Locate the cell with the specified text and output its (x, y) center coordinate. 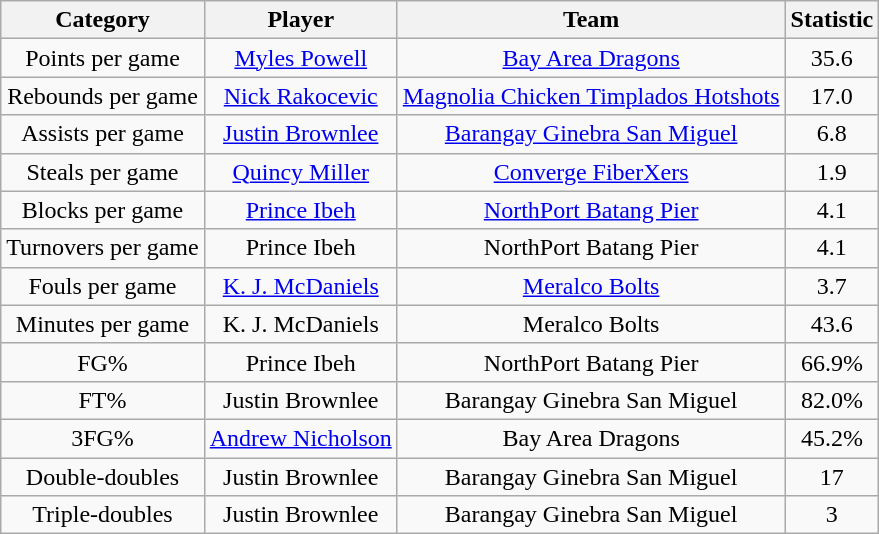
Double-doubles (102, 477)
Category (102, 20)
Andrew Nicholson (300, 438)
Minutes per game (102, 324)
Steals per game (102, 172)
82.0% (832, 400)
Fouls per game (102, 286)
Blocks per game (102, 210)
Points per game (102, 58)
45.2% (832, 438)
Converge FiberXers (591, 172)
FG% (102, 362)
35.6 (832, 58)
1.9 (832, 172)
Assists per game (102, 134)
Rebounds per game (102, 96)
17 (832, 477)
66.9% (832, 362)
3.7 (832, 286)
Triple-doubles (102, 515)
17.0 (832, 96)
Quincy Miller (300, 172)
Team (591, 20)
Statistic (832, 20)
Myles Powell (300, 58)
43.6 (832, 324)
Turnovers per game (102, 248)
3 (832, 515)
FT% (102, 400)
Nick Rakocevic (300, 96)
Player (300, 20)
6.8 (832, 134)
3FG% (102, 438)
Magnolia Chicken Timplados Hotshots (591, 96)
